Determine the (x, y) coordinate at the center of the cell enclosing the given text.  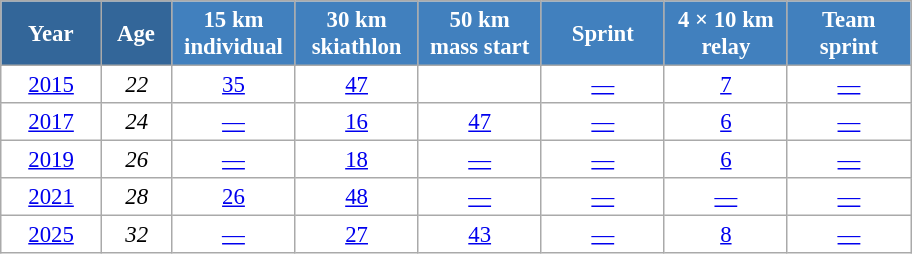
2021 (52, 197)
18 (356, 160)
48 (356, 197)
Sprint (602, 34)
8 (726, 235)
50 km mass start (480, 34)
Team sprint (848, 34)
35 (234, 85)
16 (356, 122)
2015 (52, 85)
2017 (52, 122)
7 (726, 85)
2019 (52, 160)
28 (136, 197)
24 (136, 122)
4 × 10 km relay (726, 34)
30 km skiathlon (356, 34)
32 (136, 235)
43 (480, 235)
15 km individual (234, 34)
2025 (52, 235)
Age (136, 34)
Year (52, 34)
22 (136, 85)
27 (356, 235)
